Find where the given text appears and provide that cell's center as [X, Y] coordinate. 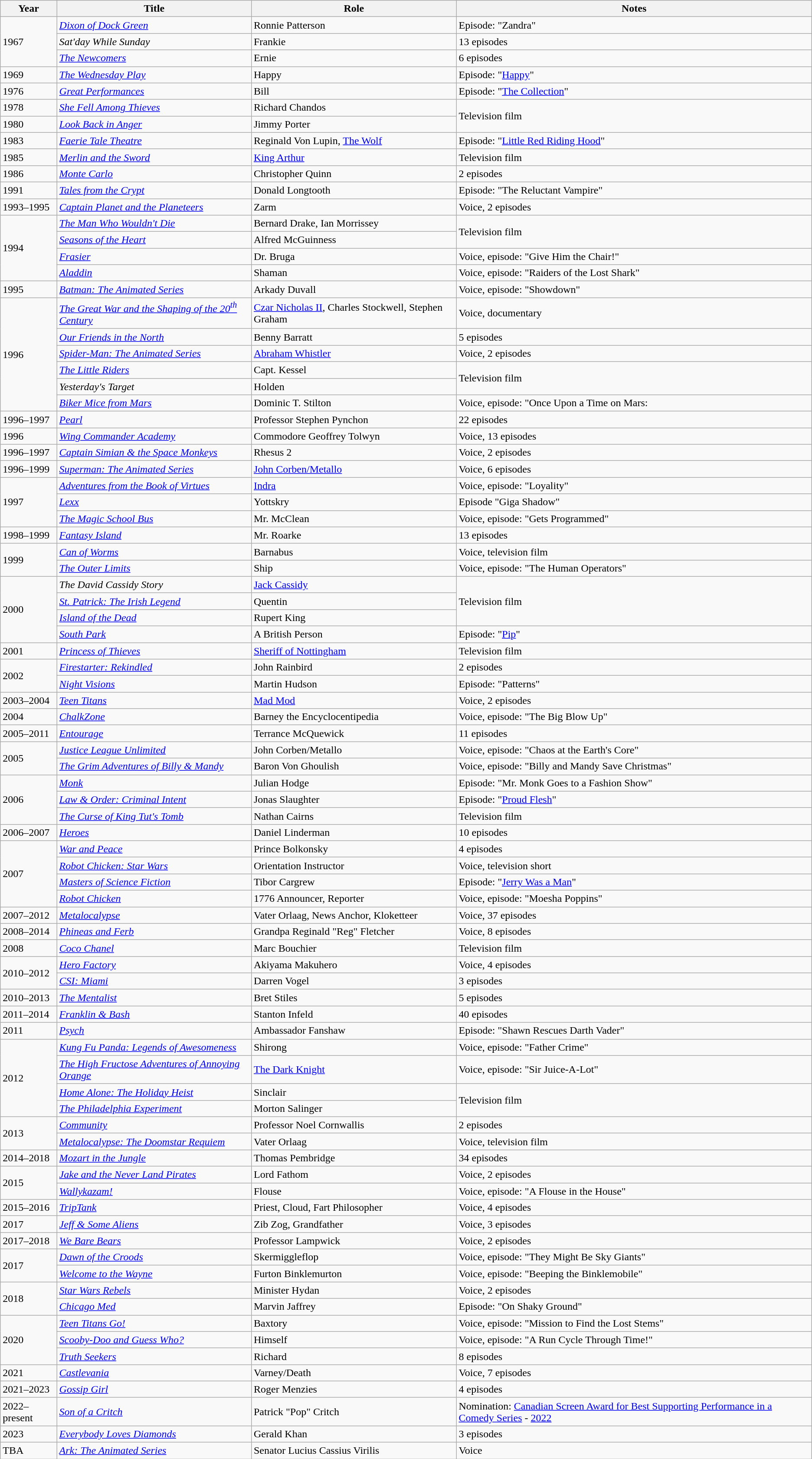
Year [29, 9]
Roger Menzies [354, 1389]
Dr. Bruga [354, 256]
Voice [634, 1451]
Vater Orlaag, News Anchor, Kloketteer [354, 915]
Voice, episode: "A Run Cycle Through Time!" [634, 1340]
Voice, episode: "Give Him the Chair!" [634, 256]
Metalocalypse [154, 915]
1980 [29, 124]
ChalkZone [154, 717]
Firestarter: Rekindled [154, 667]
The Newcomers [154, 58]
Frankie [354, 42]
Skermiggleflop [354, 1257]
Episode: "On Shaky Ground" [634, 1307]
2007–2012 [29, 915]
Voice, episode: "Gets Programmed" [634, 519]
Notes [634, 9]
Commodore Geoffrey Tolwyn [354, 436]
Christopher Quinn [354, 174]
2012 [29, 1078]
Psych [154, 1031]
Welcome to the Wayne [154, 1274]
2013 [29, 1133]
2017–2018 [29, 1241]
The Curse of King Tut's Tomb [154, 816]
Akiyama Makuhero [354, 965]
2023 [29, 1434]
2007 [29, 874]
Yesterday's Target [154, 387]
Professor Noel Cornwallis [354, 1125]
Daniel Linderman [354, 832]
The Magic School Bus [154, 519]
Fantasy Island [154, 535]
Flouse [354, 1191]
Ship [354, 568]
Czar Nicholas II, Charles Stockwell, Stephen Graham [354, 313]
Marc Bouchier [354, 948]
The David Cassidy Story [154, 585]
Vater Orlaag [354, 1141]
1983 [29, 141]
Princess of Thieves [154, 651]
Monte Carlo [154, 174]
Voice, episode: "Father Crime" [634, 1047]
Frasier [154, 256]
Episode: "Jerry Was a Man" [634, 882]
Voice, episode: "Billy and Mandy Save Christmas" [634, 766]
Castlevania [154, 1373]
Holden [354, 387]
Richard [354, 1356]
1976 [29, 91]
Jimmy Porter [354, 124]
Minister Hydan [354, 1290]
Episode "Giga Shadow" [634, 502]
8 episodes [634, 1356]
Jake and the Never Land Pirates [154, 1175]
Spider-Man: The Animated Series [154, 353]
Senator Lucius Cassius Virilis [354, 1451]
The Man Who Wouldn't Die [154, 223]
34 episodes [634, 1158]
Ark: The Animated Series [154, 1451]
Gerald Khan [354, 1434]
1998–1999 [29, 535]
Rhesus 2 [354, 453]
Happy [354, 75]
Night Visions [154, 684]
Voice, episode: "Beeping the Binklemobile" [634, 1274]
1994 [29, 248]
Quentin [354, 601]
Scooby-Doo and Guess Who? [154, 1340]
Richard Chandos [354, 108]
2010–2012 [29, 973]
2006–2007 [29, 832]
Voice, episode: "Chaos at the Earth's Core" [634, 750]
Zarm [354, 207]
Episode: "Proud Flesh" [634, 799]
1969 [29, 75]
Wallykazam! [154, 1191]
Abraham Whistler [354, 353]
A British Person [354, 634]
2020 [29, 1340]
Captain Planet and the Planeteers [154, 207]
Gossip Girl [154, 1389]
Superman: The Animated Series [154, 469]
Biker Mice from Mars [154, 403]
Jonas Slaughter [354, 799]
Voice, episode: "Raiders of the Lost Shark" [634, 273]
Shaman [354, 273]
1999 [29, 560]
Voice, episode: "A Flouse in the House" [634, 1191]
2011 [29, 1031]
Adventures from the Book of Virtues [154, 486]
Ernie [354, 58]
11 episodes [634, 733]
Role [354, 9]
2021 [29, 1373]
Lexx [154, 502]
CSI: Miami [154, 981]
Episode: "Pip" [634, 634]
Sinclair [354, 1092]
Mad Mod [354, 700]
Zib Zog, Grandfather [354, 1224]
Voice, 3 episodes [634, 1224]
Voice, 7 episodes [634, 1373]
Franklin & Bash [154, 1014]
Voice, 6 episodes [634, 469]
Sat'day While Sunday [154, 42]
Voice, episode: "Moesha Poppins" [634, 899]
1995 [29, 289]
Hero Factory [154, 965]
Patrick "Pop" Critch [354, 1411]
Barney the Encyclocentipedia [354, 717]
Lord Fathom [354, 1175]
10 episodes [634, 832]
Mr. McClean [354, 519]
Indra [354, 486]
Kung Fu Panda: Legends of Awesomeness [154, 1047]
2014–2018 [29, 1158]
We Bare Bears [154, 1241]
Entourage [154, 733]
Robot Chicken: Star Wars [154, 865]
Dixon of Dock Green [154, 25]
Bernard Drake, Ian Morrissey [354, 223]
1978 [29, 108]
Professor Lampwick [354, 1241]
Star Wars Rebels [154, 1290]
1993–1995 [29, 207]
Episode: "Zandra" [634, 25]
Marvin Jaffrey [354, 1307]
Jack Cassidy [354, 585]
Episode: "Happy" [634, 75]
Voice, episode: "The Human Operators" [634, 568]
Furton Binklemurton [354, 1274]
Coco Chanel [154, 948]
Episode: "Patterns" [634, 684]
2006 [29, 799]
2000 [29, 609]
The Great War and the Shaping of the 20th Century [154, 313]
Batman: The Animated Series [154, 289]
Capt. Kessel [354, 370]
Voice, 8 episodes [634, 932]
2022–present [29, 1411]
Ambassador Fanshaw [354, 1031]
Episode: "Shawn Rescues Darth Vader" [634, 1031]
Everybody Loves Diamonds [154, 1434]
2015 [29, 1183]
Heroes [154, 832]
Monk [154, 783]
Nomination: Canadian Screen Award for Best Supporting Performance in a Comedy Series - 2022 [634, 1411]
40 episodes [634, 1014]
Himself [354, 1340]
Truth Seekers [154, 1356]
2001 [29, 651]
Episode: "Mr. Monk Goes to a Fashion Show" [634, 783]
1991 [29, 190]
Voice, episode: "Loyality" [634, 486]
1986 [29, 174]
1776 Announcer, Reporter [354, 899]
2010–2013 [29, 998]
Title [154, 9]
2015–2016 [29, 1208]
Island of the Dead [154, 618]
Shirong [354, 1047]
Tales from the Crypt [154, 190]
Yottskry [354, 502]
Reginald Von Lupin, The Wolf [354, 141]
Julian Hodge [354, 783]
Ronnie Patterson [354, 25]
Priest, Cloud, Fart Philosopher [354, 1208]
1997 [29, 502]
War and Peace [154, 849]
Grandpa Reginald "Reg" Fletcher [354, 932]
Benny Barratt [354, 337]
Episode: "Little Red Riding Hood" [634, 141]
The Grim Adventures of Billy & Mandy [154, 766]
Darren Vogel [354, 981]
Bill [354, 91]
Prince Bolkonsky [354, 849]
Bret Stiles [354, 998]
Community [154, 1125]
Voice, episode: "Sir Juice-A-Lot" [634, 1069]
St. Patrick: The Irish Legend [154, 601]
2005 [29, 758]
2005–2011 [29, 733]
Robot Chicken [154, 899]
The Outer Limits [154, 568]
2008–2014 [29, 932]
The Wednesday Play [154, 75]
Tibor Cargrew [354, 882]
She Fell Among Thieves [154, 108]
Voice, episode: "Mission to Find the Lost Stems" [634, 1323]
Aladdin [154, 273]
Voice, documentary [634, 313]
Can of Worms [154, 552]
Voice, television short [634, 865]
Episode: "The Reluctant Vampire" [634, 190]
Faerie Tale Theatre [154, 141]
Phineas and Ferb [154, 932]
6 episodes [634, 58]
TripTank [154, 1208]
John Rainbird [354, 667]
Chicago Med [154, 1307]
Voice, episode: "The Big Blow Up" [634, 717]
2002 [29, 676]
TBA [29, 1451]
Son of a Critch [154, 1411]
Metalocalypse: The Doomstar Requiem [154, 1141]
Masters of Science Fiction [154, 882]
Wing Commander Academy [154, 436]
The Little Riders [154, 370]
Barnabus [354, 552]
Rupert King [354, 618]
Seasons of the Heart [154, 240]
King Arthur [354, 157]
Teen Titans Go! [154, 1323]
Voice, episode: "Once Upon a Time on Mars: [634, 403]
Dominic T. Stilton [354, 403]
Our Friends in the North [154, 337]
Great Performances [154, 91]
Voice, episode: "Showdown" [634, 289]
Episode: "The Collection" [634, 91]
Baron Von Ghoulish [354, 766]
2008 [29, 948]
The Mentalist [154, 998]
Justice League Unlimited [154, 750]
The High Fructose Adventures of Annoying Orange [154, 1069]
1996–1999 [29, 469]
Law & Order: Criminal Intent [154, 799]
Orientation Instructor [354, 865]
Jeff & Some Aliens [154, 1224]
Merlin and the Sword [154, 157]
Teen Titans [154, 700]
Nathan Cairns [354, 816]
Martin Hudson [354, 684]
Terrance McQuewick [354, 733]
Dawn of the Croods [154, 1257]
2021–2023 [29, 1389]
2018 [29, 1298]
Pearl [154, 420]
Arkady Duvall [354, 289]
Professor Stephen Pynchon [354, 420]
Look Back in Anger [154, 124]
Sheriff of Nottingham [354, 651]
Mr. Roarke [354, 535]
The Dark Knight [354, 1069]
Voice, 37 episodes [634, 915]
2003–2004 [29, 700]
Donald Longtooth [354, 190]
Voice, 13 episodes [634, 436]
22 episodes [634, 420]
Mozart in the Jungle [154, 1158]
South Park [154, 634]
2011–2014 [29, 1014]
Baxtory [354, 1323]
Morton Salinger [354, 1108]
1985 [29, 157]
Voice, episode: "They Might Be Sky Giants" [634, 1257]
1967 [29, 42]
Captain Simian & the Space Monkeys [154, 453]
Thomas Pembridge [354, 1158]
Home Alone: The Holiday Heist [154, 1092]
2004 [29, 717]
The Philadelphia Experiment [154, 1108]
Stanton Infeld [354, 1014]
Alfred McGuinness [354, 240]
Varney/Death [354, 1373]
